Provide the [x, y] coordinate of the cell's center where the given text is located.  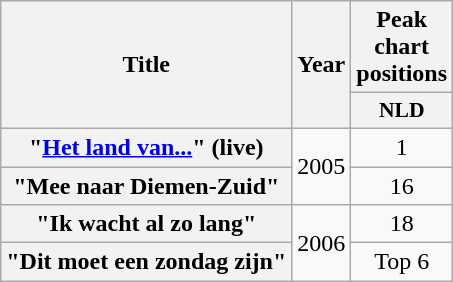
2005 [322, 166]
16 [402, 185]
"Mee naar Diemen-Zuid" [146, 185]
Title [146, 65]
Year [322, 65]
"Het land van..." (live) [146, 147]
1 [402, 147]
"Dit moet een zondag zijn" [146, 262]
18 [402, 224]
NLD [402, 111]
Peak chart positions [402, 47]
2006 [322, 243]
"Ik wacht al zo lang" [146, 224]
Top 6 [402, 262]
